Extract the [X, Y] coordinate from the center of the cell holding the provided text.  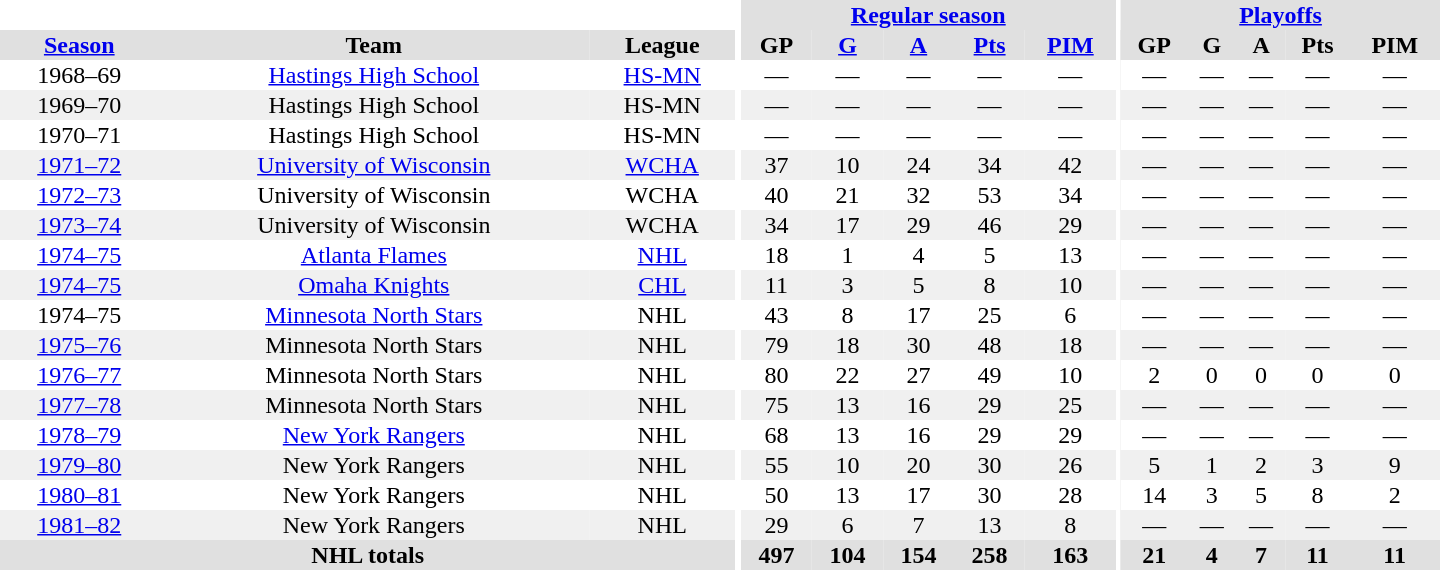
42 [1070, 165]
55 [776, 465]
80 [776, 375]
154 [918, 555]
20 [918, 465]
28 [1070, 495]
1978–79 [80, 435]
14 [1154, 495]
1972–73 [80, 195]
Team [374, 45]
1969–70 [80, 105]
Regular season [928, 15]
24 [918, 165]
68 [776, 435]
40 [776, 195]
1971–72 [80, 165]
1980–81 [80, 495]
32 [918, 195]
53 [990, 195]
258 [990, 555]
75 [776, 405]
22 [848, 375]
Omaha Knights [374, 285]
27 [918, 375]
1975–76 [80, 345]
26 [1070, 465]
43 [776, 315]
9 [1394, 465]
Playoffs [1280, 15]
1981–82 [80, 525]
37 [776, 165]
1976–77 [80, 375]
CHL [662, 285]
Season [80, 45]
1968–69 [80, 75]
1970–71 [80, 135]
League [662, 45]
NHL totals [368, 555]
49 [990, 375]
46 [990, 225]
1977–78 [80, 405]
Atlanta Flames [374, 255]
79 [776, 345]
48 [990, 345]
1979–80 [80, 465]
163 [1070, 555]
104 [848, 555]
497 [776, 555]
50 [776, 495]
1973–74 [80, 225]
